Capture the cell that displays the provided text and extract its (x, y) central coordinate. 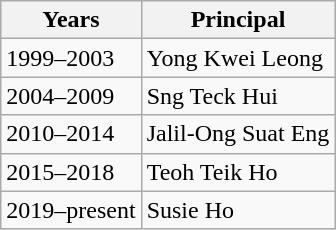
2010–2014 (71, 134)
Jalil-Ong Suat Eng (238, 134)
Yong Kwei Leong (238, 58)
2004–2009 (71, 96)
2019–present (71, 210)
Teoh Teik Ho (238, 172)
Sng Teck Hui (238, 96)
Years (71, 20)
1999–2003 (71, 58)
Susie Ho (238, 210)
Principal (238, 20)
2015–2018 (71, 172)
